Scan for the cell matching the given text and deliver its (x, y) coordinate at center. 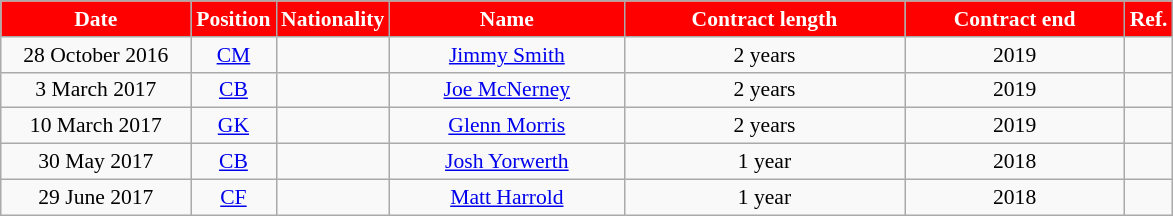
28 October 2016 (96, 55)
29 June 2017 (96, 197)
3 March 2017 (96, 90)
Joe McNerney (506, 90)
Contract length (764, 19)
Josh Yorwerth (506, 162)
Glenn Morris (506, 126)
CF (234, 197)
10 March 2017 (96, 126)
Contract end (1015, 19)
Date (96, 19)
Matt Harrold (506, 197)
GK (234, 126)
Nationality (332, 19)
CM (234, 55)
Ref. (1149, 19)
30 May 2017 (96, 162)
Position (234, 19)
Jimmy Smith (506, 55)
Name (506, 19)
